Locate the cell with the specified text and output its [X, Y] center coordinate. 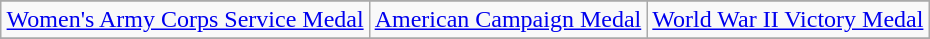
World War II Victory Medal [788, 20]
Women's Army Corps Service Medal [185, 20]
American Campaign Medal [508, 20]
